Extract the [X, Y] coordinate from the center of the cell holding the provided text.  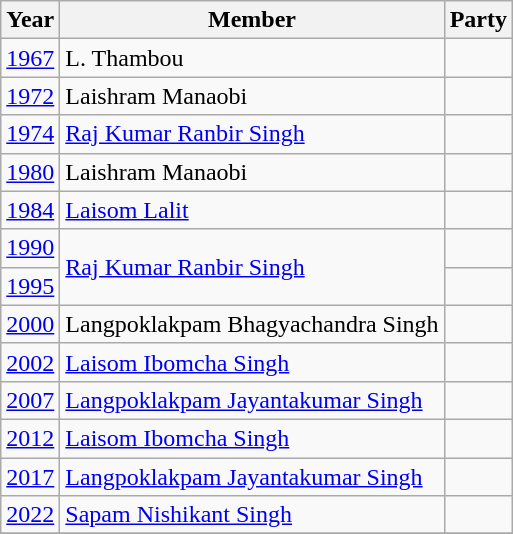
1984 [30, 210]
L. Thambou [252, 58]
Member [252, 20]
2002 [30, 362]
1967 [30, 58]
1995 [30, 286]
Party [478, 20]
Year [30, 20]
1972 [30, 96]
1980 [30, 172]
Sapam Nishikant Singh [252, 515]
2017 [30, 477]
Langpoklakpam Bhagyachandra Singh [252, 324]
1990 [30, 248]
Laisom Lalit [252, 210]
2022 [30, 515]
2007 [30, 400]
2000 [30, 324]
2012 [30, 438]
1974 [30, 134]
